Locate the cell with the specified text and output its (X, Y) center coordinate. 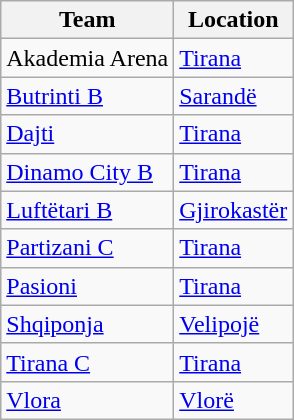
Gjirokastër (234, 210)
Shqiponja (88, 324)
Dinamo City B (88, 172)
Pasioni (88, 286)
Partizani C (88, 248)
Dajti (88, 134)
Butrinti B (88, 96)
Sarandë (234, 96)
Velipojë (234, 324)
Akademia Arena (88, 58)
Tirana C (88, 362)
Vlorë (234, 400)
Team (88, 20)
Vlora (88, 400)
Location (234, 20)
Luftëtari B (88, 210)
